Identify which cell holds the provided text, then report its (x, y) central coordinate. 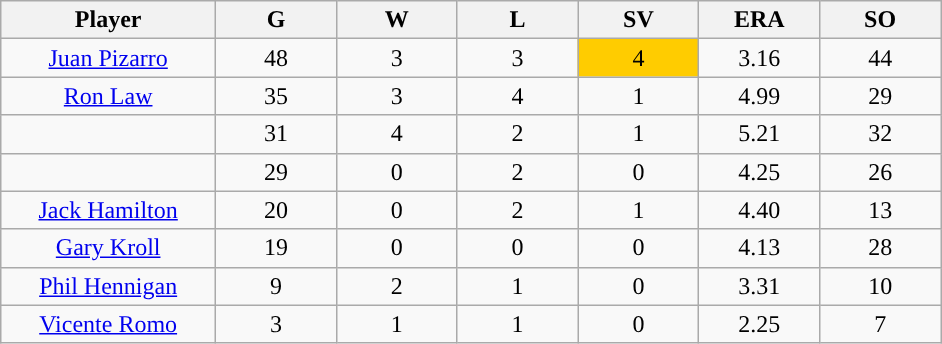
13 (880, 210)
32 (880, 134)
Phil Hennigan (108, 286)
48 (276, 58)
26 (880, 172)
ERA (760, 20)
10 (880, 286)
Jack Hamilton (108, 210)
G (276, 20)
44 (880, 58)
35 (276, 96)
Ron Law (108, 96)
W (396, 20)
4.99 (760, 96)
31 (276, 134)
3.31 (760, 286)
2.25 (760, 324)
28 (880, 248)
7 (880, 324)
Player (108, 20)
3.16 (760, 58)
19 (276, 248)
20 (276, 210)
Vicente Romo (108, 324)
Gary Kroll (108, 248)
4.40 (760, 210)
5.21 (760, 134)
Juan Pizarro (108, 58)
SV (638, 20)
L (518, 20)
SO (880, 20)
4.25 (760, 172)
9 (276, 286)
4.13 (760, 248)
